Identify which cell holds the provided text, then report its [X, Y] central coordinate. 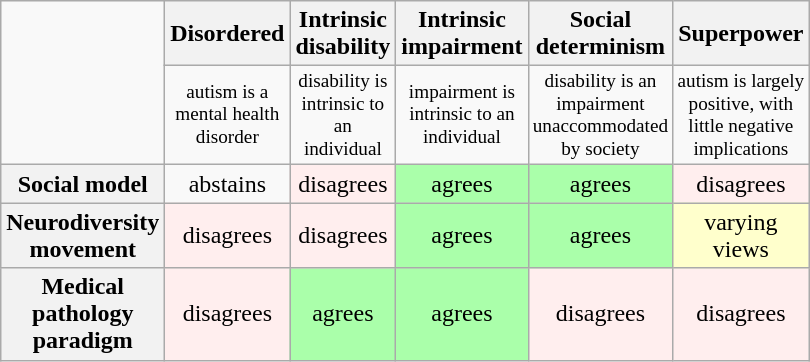
autism is a mental health disorder [228, 116]
Social model [83, 184]
Medical pathology paradigm [83, 314]
Neurodiversity movement [83, 236]
Social determinism [600, 34]
Superpower [741, 34]
Disordered [228, 34]
disability is an impairment unaccommodated by society [600, 116]
abstains [228, 184]
autism is largely positive, with little negative implications [741, 116]
Intrinsic disability [343, 34]
Intrinsic impairment [462, 34]
varying views [741, 236]
impairment is intrinsic to an individual [462, 116]
disability is intrinsic to an individual [343, 116]
